Search for the cell housing the specified text and yield its [X, Y] center coordinate. 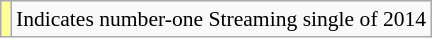
Indicates number-one Streaming single of 2014 [221, 19]
